For the text-containing cell, return its midpoint in [x, y] coordinate format. 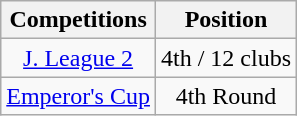
4th Round [226, 96]
Position [226, 20]
4th / 12 clubs [226, 58]
Competitions [78, 20]
Emperor's Cup [78, 96]
J. League 2 [78, 58]
